Detect which cell encompasses the target text, then output its (x, y) center coordinate. 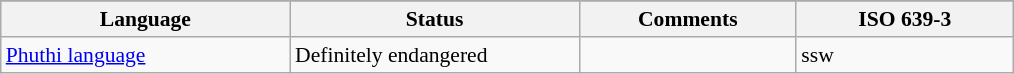
ISO 639-3 (904, 19)
Phuthi language (146, 54)
Definitely endangered (434, 54)
Status (434, 19)
ssw (904, 54)
Comments (688, 19)
Language (146, 19)
